Identify which cell holds the provided text, then report its [X, Y] central coordinate. 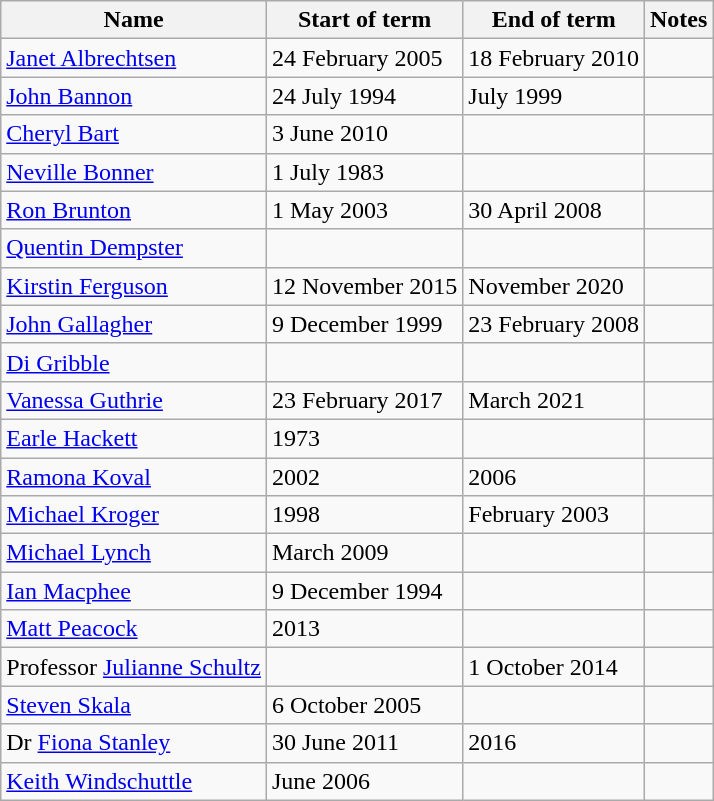
Professor Julianne Schultz [134, 667]
30 June 2011 [364, 743]
1973 [364, 438]
23 February 2008 [554, 324]
June 2006 [364, 781]
9 December 1999 [364, 324]
23 February 2017 [364, 400]
Kirstin Ferguson [134, 286]
24 July 1994 [364, 96]
1998 [364, 515]
9 December 1994 [364, 591]
July 1999 [554, 96]
2016 [554, 743]
Michael Lynch [134, 553]
18 February 2010 [554, 58]
Start of term [364, 20]
Michael Kroger [134, 515]
2013 [364, 629]
Ian Macphee [134, 591]
2006 [554, 477]
March 2009 [364, 553]
12 November 2015 [364, 286]
1 May 2003 [364, 210]
Cheryl Bart [134, 134]
Earle Hackett [134, 438]
30 April 2008 [554, 210]
Ramona Koval [134, 477]
1 July 1983 [364, 172]
Di Gribble [134, 362]
John Bannon [134, 96]
2002 [364, 477]
Steven Skala [134, 705]
Keith Windschuttle [134, 781]
John Gallagher [134, 324]
February 2003 [554, 515]
24 February 2005 [364, 58]
1 October 2014 [554, 667]
3 June 2010 [364, 134]
November 2020 [554, 286]
Neville Bonner [134, 172]
March 2021 [554, 400]
Janet Albrechtsen [134, 58]
Quentin Dempster [134, 248]
Dr Fiona Stanley [134, 743]
Matt Peacock [134, 629]
End of term [554, 20]
Vanessa Guthrie [134, 400]
Notes [679, 20]
6 October 2005 [364, 705]
Name [134, 20]
Ron Brunton [134, 210]
